Return the (x, y) coordinate for the center point of the cell that contains the specified text.  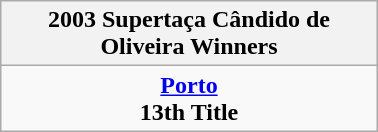
2003 Supertaça Cândido de Oliveira Winners (189, 34)
Porto13th Title (189, 98)
